From the cell containing the given text, extract its center point as [X, Y] coordinate. 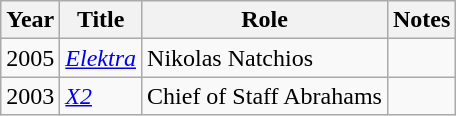
2005 [30, 58]
2003 [30, 96]
X2 [101, 96]
Role [265, 20]
Nikolas Natchios [265, 58]
Title [101, 20]
Elektra [101, 58]
Notes [421, 20]
Chief of Staff Abrahams [265, 96]
Year [30, 20]
